Capture the cell that displays the provided text and extract its [x, y] central coordinate. 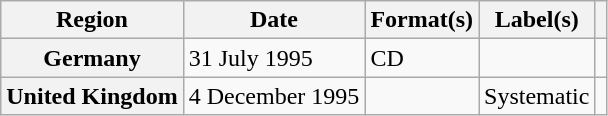
4 December 1995 [274, 96]
Format(s) [422, 20]
Date [274, 20]
Region [92, 20]
Germany [92, 58]
Label(s) [537, 20]
Systematic [537, 96]
United Kingdom [92, 96]
31 July 1995 [274, 58]
CD [422, 58]
